Detect which cell encompasses the target text, then output its (X, Y) center coordinate. 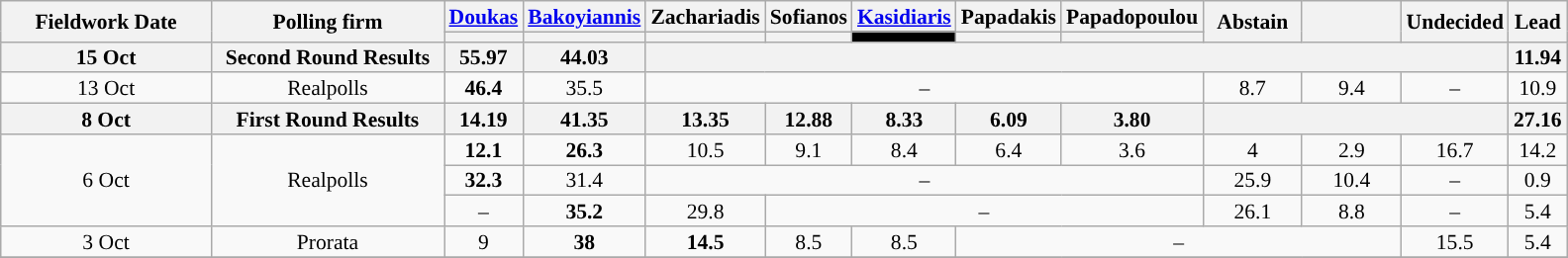
13.35 (705, 119)
9 (483, 241)
16.7 (1454, 150)
14.19 (483, 119)
46.4 (483, 89)
31.4 (584, 180)
4 (1252, 150)
Zachariadis (705, 16)
8.4 (905, 150)
Lead (1538, 22)
35.2 (584, 212)
3.80 (1132, 119)
Polling firm (327, 22)
14.2 (1538, 150)
10.5 (705, 150)
12.88 (809, 119)
Prorata (327, 241)
3.6 (1132, 150)
9.4 (1351, 89)
3 Oct (107, 241)
32.3 (483, 180)
41.35 (584, 119)
44.03 (584, 57)
Bakoyiannis (584, 16)
55.97 (483, 57)
8.8 (1351, 212)
12.1 (483, 150)
Papadopoulou (1132, 16)
8.33 (905, 119)
10.9 (1538, 89)
Fieldwork Date (107, 22)
9.1 (809, 150)
8 Oct (107, 119)
Papadakis (1009, 16)
35.5 (584, 89)
14.5 (705, 241)
27.16 (1538, 119)
38 (584, 241)
Abstain (1252, 22)
Kasidiaris (905, 16)
26.3 (584, 150)
11.94 (1538, 57)
First Round Results (327, 119)
Second Round Results (327, 57)
2.9 (1351, 150)
Undecided (1454, 22)
15.5 (1454, 241)
Sofianos (809, 16)
25.9 (1252, 180)
10.4 (1351, 180)
29.8 (705, 212)
6 Oct (107, 180)
0.9 (1538, 180)
13 Oct (107, 89)
8.7 (1252, 89)
6.4 (1009, 150)
26.1 (1252, 212)
Doukas (483, 16)
15 Oct (107, 57)
6.09 (1009, 119)
